Return (X, Y) of the center of cell containing provided text 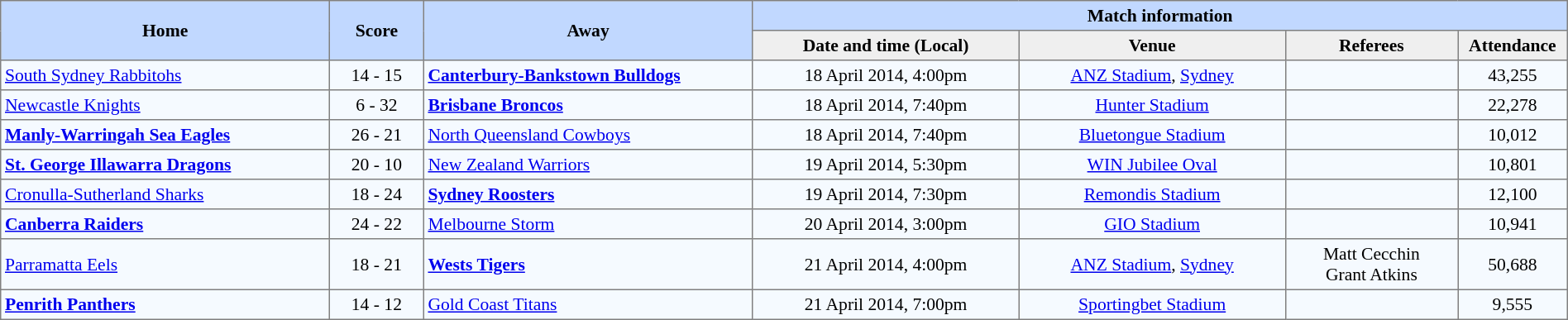
18 - 21 (377, 265)
WIN Jubilee Oval (1152, 165)
Matt CecchinGrant Atkins (1371, 265)
Remondis Stadium (1152, 194)
22,278 (1513, 105)
Cronulla-Sutherland Sharks (165, 194)
South Sydney Rabbitohs (165, 75)
26 - 21 (377, 135)
Newcastle Knights (165, 105)
50,688 (1513, 265)
Canberra Raiders (165, 224)
North Queensland Cowboys (588, 135)
19 April 2014, 7:30pm (886, 194)
Sportingbet Stadium (1152, 304)
Referees (1371, 45)
21 April 2014, 4:00pm (886, 265)
20 - 10 (377, 165)
9,555 (1513, 304)
10,941 (1513, 224)
18 - 24 (377, 194)
Date and time (Local) (886, 45)
12,100 (1513, 194)
New Zealand Warriors (588, 165)
10,801 (1513, 165)
St. George Illawarra Dragons (165, 165)
Brisbane Broncos (588, 105)
10,012 (1513, 135)
Hunter Stadium (1152, 105)
Home (165, 31)
Bluetongue Stadium (1152, 135)
43,255 (1513, 75)
Away (588, 31)
Gold Coast Titans (588, 304)
Manly-Warringah Sea Eagles (165, 135)
20 April 2014, 3:00pm (886, 224)
18 April 2014, 4:00pm (886, 75)
19 April 2014, 5:30pm (886, 165)
Wests Tigers (588, 265)
14 - 15 (377, 75)
Melbourne Storm (588, 224)
Sydney Roosters (588, 194)
Canterbury-Bankstown Bulldogs (588, 75)
Parramatta Eels (165, 265)
24 - 22 (377, 224)
GIO Stadium (1152, 224)
14 - 12 (377, 304)
Match information (1159, 16)
Venue (1152, 45)
21 April 2014, 7:00pm (886, 304)
Attendance (1513, 45)
Penrith Panthers (165, 304)
6 - 32 (377, 105)
Score (377, 31)
